Extract the (X, Y) coordinate from the center of the cell holding the provided text.  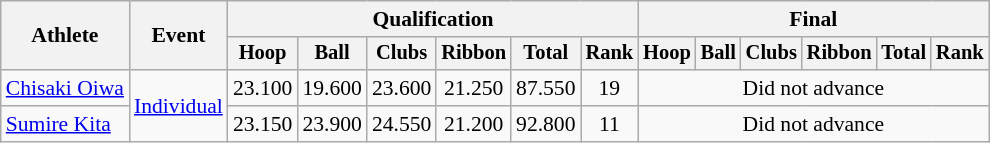
Event (178, 36)
23.150 (262, 124)
19 (610, 88)
23.900 (332, 124)
Chisaki Oiwa (65, 88)
23.600 (402, 88)
Sumire Kita (65, 124)
21.200 (474, 124)
21.250 (474, 88)
Final (813, 19)
24.550 (402, 124)
Individual (178, 106)
19.600 (332, 88)
Qualification (433, 19)
23.100 (262, 88)
11 (610, 124)
Athlete (65, 36)
87.550 (546, 88)
92.800 (546, 124)
